Determine the (X, Y) coordinate at the center of the cell enclosing the given text.  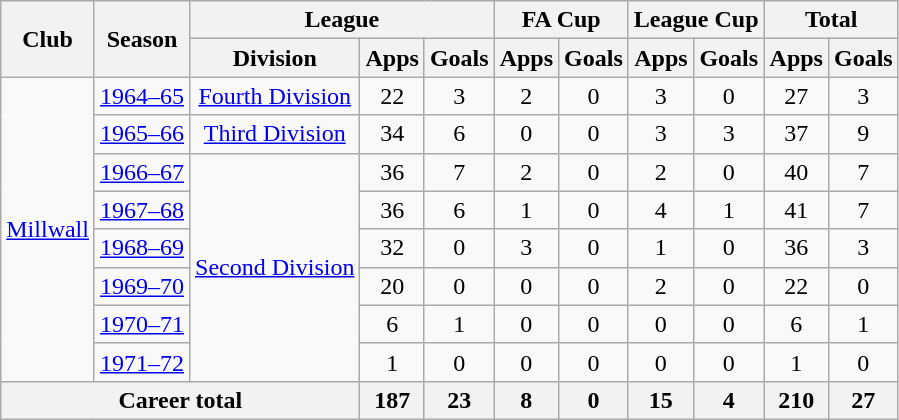
1971–72 (142, 362)
Club (48, 39)
9 (863, 134)
8 (526, 400)
34 (392, 134)
Career total (180, 400)
Division (275, 58)
41 (796, 210)
Season (142, 39)
League Cup (696, 20)
Second Division (275, 267)
40 (796, 172)
1964–65 (142, 96)
Millwall (48, 229)
37 (796, 134)
187 (392, 400)
32 (392, 248)
1968–69 (142, 248)
Total (831, 20)
FA Cup (561, 20)
Third Division (275, 134)
1970–71 (142, 324)
1969–70 (142, 286)
1966–67 (142, 172)
23 (459, 400)
1967–68 (142, 210)
League (342, 20)
15 (660, 400)
1965–66 (142, 134)
Fourth Division (275, 96)
20 (392, 286)
210 (796, 400)
